Find where the given text appears and provide that cell's center as (X, Y) coordinate. 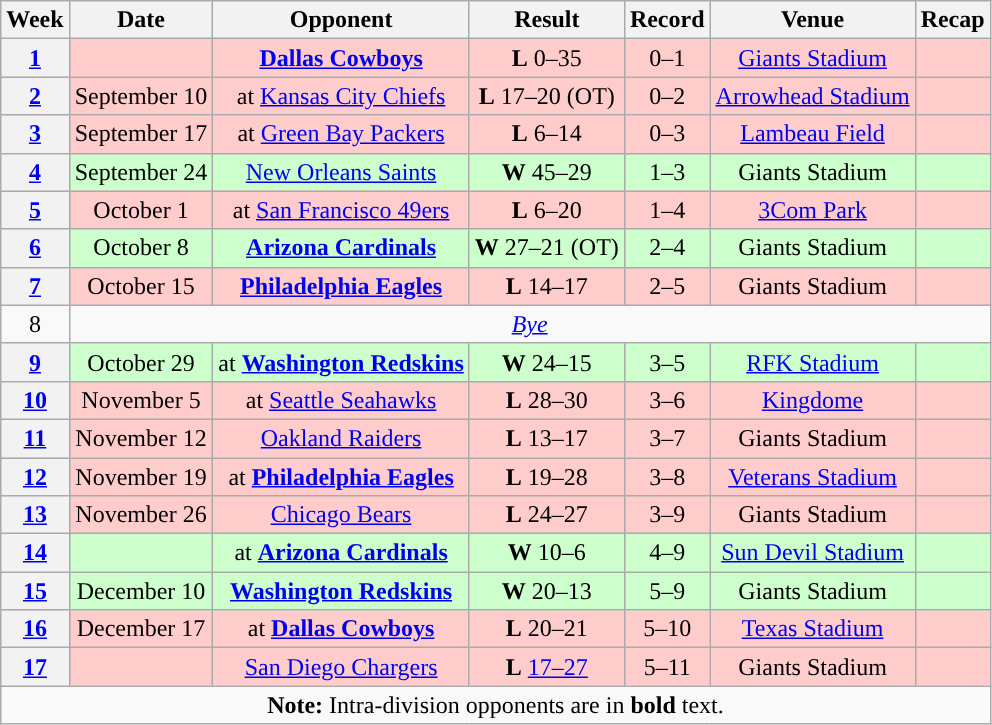
L 20–21 (546, 629)
Record (667, 20)
September 10 (141, 96)
3–7 (667, 438)
5 (35, 210)
Week (35, 20)
at Arizona Cardinals (341, 553)
W 10–6 (546, 553)
2 (35, 96)
14 (35, 553)
L 6–14 (546, 134)
Veterans Stadium (812, 477)
5–10 (667, 629)
3–6 (667, 400)
at Kansas City Chiefs (341, 96)
at Washington Redskins (341, 362)
2–4 (667, 248)
at Green Bay Packers (341, 134)
Chicago Bears (341, 515)
RFK Stadium (812, 362)
L 24–27 (546, 515)
W 24–15 (546, 362)
W 27–21 (OT) (546, 248)
October 1 (141, 210)
Sun Devil Stadium (812, 553)
L 17–20 (OT) (546, 96)
3 (35, 134)
Venue (812, 20)
3–5 (667, 362)
13 (35, 515)
Dallas Cowboys (341, 58)
6 (35, 248)
15 (35, 591)
4–9 (667, 553)
L 6–20 (546, 210)
5–9 (667, 591)
L 19–28 (546, 477)
Bye (530, 324)
Recap (952, 20)
November 19 (141, 477)
W 20–13 (546, 591)
October 15 (141, 286)
L 28–30 (546, 400)
8 (35, 324)
October 8 (141, 248)
4 (35, 172)
San Diego Chargers (341, 667)
November 5 (141, 400)
2–5 (667, 286)
3Com Park (812, 210)
0–3 (667, 134)
0–1 (667, 58)
W 45–29 (546, 172)
Texas Stadium (812, 629)
November 26 (141, 515)
17 (35, 667)
Kingdome (812, 400)
September 17 (141, 134)
10 (35, 400)
December 17 (141, 629)
November 12 (141, 438)
L 14–17 (546, 286)
Note: Intra-division opponents are in bold text. (496, 705)
December 10 (141, 591)
October 29 (141, 362)
Washington Redskins (341, 591)
9 (35, 362)
L 17–27 (546, 667)
1 (35, 58)
L 0–35 (546, 58)
Arizona Cardinals (341, 248)
at San Francisco 49ers (341, 210)
1–4 (667, 210)
L 13–17 (546, 438)
3–8 (667, 477)
16 (35, 629)
Opponent (341, 20)
Arrowhead Stadium (812, 96)
at Seattle Seahawks (341, 400)
September 24 (141, 172)
Lambeau Field (812, 134)
12 (35, 477)
5–11 (667, 667)
at Philadelphia Eagles (341, 477)
3–9 (667, 515)
at Dallas Cowboys (341, 629)
Oakland Raiders (341, 438)
1–3 (667, 172)
0–2 (667, 96)
7 (35, 286)
Result (546, 20)
New Orleans Saints (341, 172)
Philadelphia Eagles (341, 286)
Date (141, 20)
11 (35, 438)
